Capture the cell that displays the provided text and extract its [x, y] central coordinate. 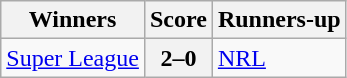
NRL [279, 58]
Score [178, 20]
Winners [73, 20]
Runners-up [279, 20]
2–0 [178, 58]
Super League [73, 58]
